Find where the given text appears and provide that cell's center as [x, y] coordinate. 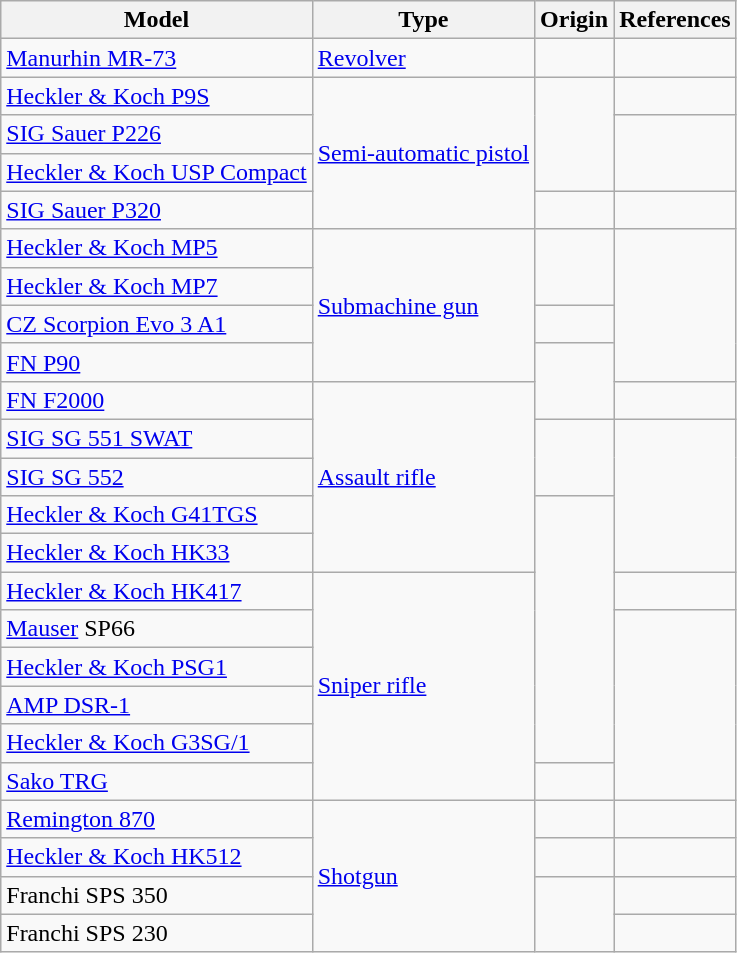
Franchi SPS 350 [156, 895]
Type [423, 20]
SIG Sauer P226 [156, 134]
SIG Sauer P320 [156, 210]
Heckler & Koch PSG1 [156, 667]
Sako TRG [156, 781]
SIG SG 552 [156, 477]
Heckler & Koch HK417 [156, 591]
Heckler & Koch HK33 [156, 553]
Heckler & Koch MP5 [156, 248]
Sniper rifle [423, 686]
References [676, 20]
Heckler & Koch G41TGS [156, 515]
Heckler & Koch P9S [156, 96]
SIG SG 551 SWAT [156, 438]
Manurhin MR-73 [156, 58]
Heckler & Koch G3SG/1 [156, 743]
Revolver [423, 58]
FN P90 [156, 362]
Shotgun [423, 876]
FN F2000 [156, 400]
Mauser SP66 [156, 629]
CZ Scorpion Evo 3 A1 [156, 324]
Franchi SPS 230 [156, 933]
Heckler & Koch USP Compact [156, 172]
Submachine gun [423, 305]
Assault rifle [423, 476]
Heckler & Koch MP7 [156, 286]
AMP DSR-1 [156, 705]
Semi-automatic pistol [423, 153]
Heckler & Koch HK512 [156, 857]
Origin [574, 20]
Model [156, 20]
Remington 870 [156, 819]
